Capture the cell that displays the provided text and extract its [X, Y] central coordinate. 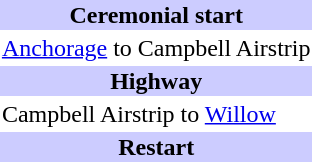
Campbell Airstrip to Willow [156, 114]
Ceremonial start [156, 15]
Anchorage to Campbell Airstrip [156, 48]
Restart [156, 147]
Highway [156, 81]
